Find where the given text appears and provide that cell's center as (X, Y) coordinate. 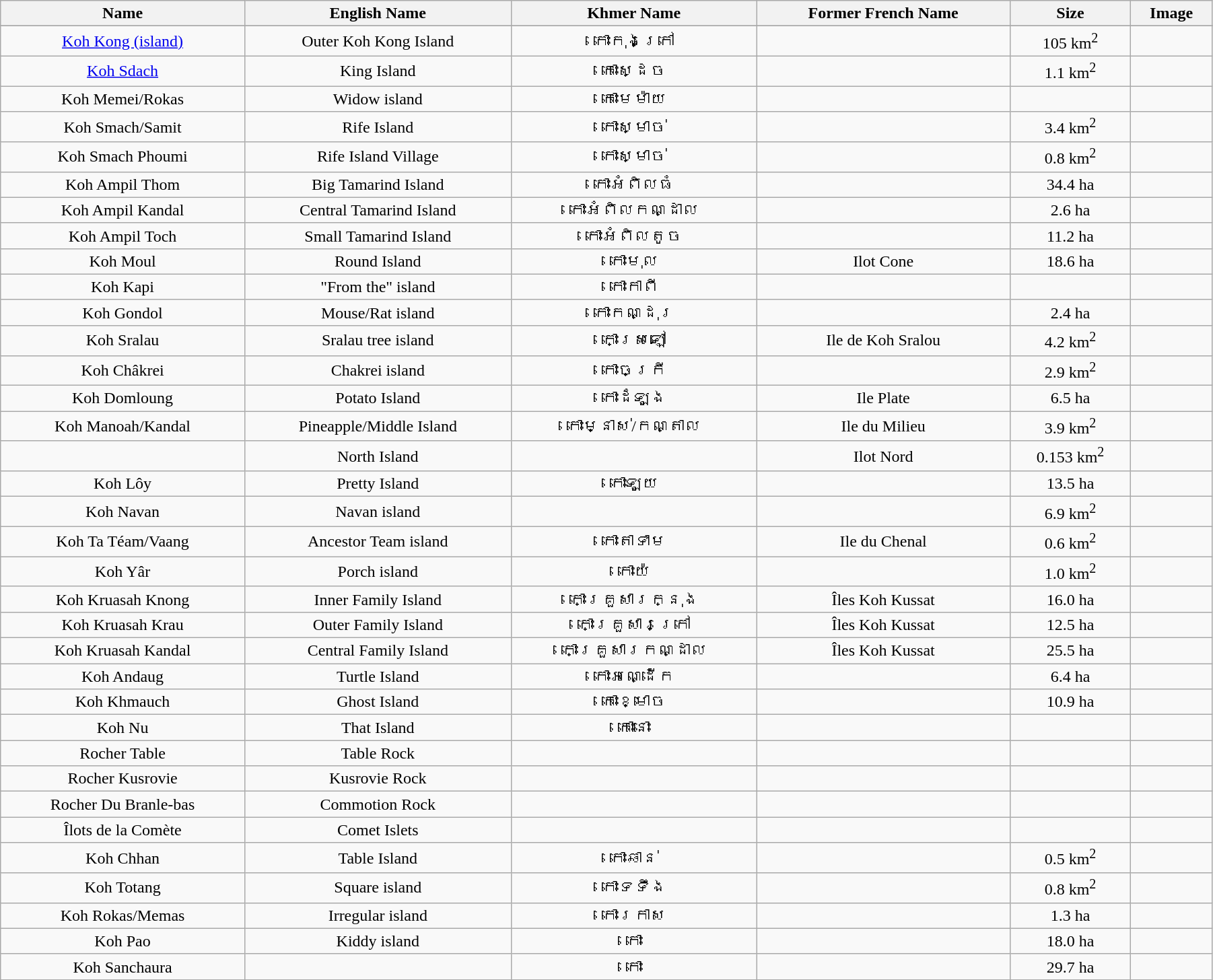
Koh Smach Phoumi (123, 157)
កោះអំពិលតូច (634, 236)
កោះអំពិលធំ (634, 184)
Koh Ta Téam/Vaang (123, 541)
3.4 km2 (1070, 127)
Potato Island (378, 398)
កោះម្នាស់/កណ្តាល (634, 427)
1.0 km2 (1070, 572)
Ile de Koh Sralou (883, 341)
Koh Andaug (123, 676)
Image (1171, 13)
Koh Ampil Toch (123, 236)
Outer Family Island (378, 625)
Koh Gondol (123, 312)
29.7 ha (1070, 967)
កោះយ៉ (634, 572)
Koh Châkrei (123, 370)
0.153 km2 (1070, 456)
Ghost Island (378, 702)
3.9 km2 (1070, 427)
Ile du Chenal (883, 541)
Koh Moul (123, 261)
កោះឡូយ (634, 484)
កោះមេម៉ាយ (634, 99)
Size (1070, 13)
Ile Plate (883, 398)
Inner Family Island (378, 599)
18.6 ha (1070, 261)
North Island (378, 456)
កោះគ្រួសារកណ្ដាល (634, 651)
Rife Island Village (378, 157)
Chakrei island (378, 370)
6.9 km2 (1070, 512)
Ancestor Team island (378, 541)
កោះគ្រួសារក្រៅ (634, 625)
4.2 km2 (1070, 341)
1.3 ha (1070, 915)
Rocher Kusrovie (123, 779)
Koh Memei/Rokas (123, 99)
1.1 km2 (1070, 71)
Square island (378, 888)
Koh Totang (123, 888)
English Name (378, 13)
Koh Khmauch (123, 702)
កោះរកាស (634, 915)
Koh Sdach (123, 71)
កោះឆាន់ (634, 858)
25.5 ha (1070, 651)
Koh Manoah/Kandal (123, 427)
Koh Sanchaura (123, 967)
Koh Smach/Samit (123, 127)
Ilot Nord (883, 456)
កោះមុល (634, 261)
Central Tamarind Island (378, 210)
Irregular island (378, 915)
Rife Island (378, 127)
កោះខ្មោច (634, 702)
16.0 ha (1070, 599)
Table Island (378, 858)
កោះចក្រី (634, 370)
105 km2 (1070, 42)
Koh Sralau (123, 341)
Koh Yâr (123, 572)
Pineapple/Middle Island (378, 427)
Koh Nu (123, 728)
34.4 ha (1070, 184)
កោះកាពី (634, 287)
Îlots de la Comète (123, 830)
Former French Name (883, 13)
Koh Ampil Kandal (123, 210)
Kiddy island (378, 941)
Pretty Island (378, 484)
Koh Kruasah Kandal (123, 651)
កោះដំឡូង (634, 398)
Khmer Name (634, 13)
កោះតាទាម (634, 541)
Turtle Island (378, 676)
កោះស្រឡៅ (634, 341)
Round Island (378, 261)
Koh Pao (123, 941)
Sralau tree island (378, 341)
12.5 ha (1070, 625)
Central Family Island (378, 651)
Outer Koh Kong Island (378, 42)
Koh Domloung (123, 398)
កោះកុងក្រៅ (634, 42)
Koh Kapi (123, 287)
កោះស្ដេច (634, 71)
កោះនោះ (634, 728)
0.5 km2 (1070, 858)
កោះអណ្ដើក (634, 676)
Koh Chhan (123, 858)
Ilot Cone (883, 261)
Koh Rokas/Memas (123, 915)
Rocher Table (123, 753)
2.9 km2 (1070, 370)
Small Tamarind Island (378, 236)
Koh Kruasah Knong (123, 599)
Big Tamarind Island (378, 184)
កោះកណ្ដុរ (634, 312)
2.4 ha (1070, 312)
Koh Kruasah Krau (123, 625)
Commotion Rock (378, 804)
Navan island (378, 512)
Koh Kong (island) (123, 42)
Table Rock (378, 753)
King Island (378, 71)
11.2 ha (1070, 236)
6.4 ha (1070, 676)
កោះទទឹង (634, 888)
Koh Navan (123, 512)
Name (123, 13)
កោះអំពិលកណ្ដាល (634, 210)
Porch island (378, 572)
"From the" island (378, 287)
Koh Ampil Thom (123, 184)
Rocher Du Branle-bas (123, 804)
2.6 ha (1070, 210)
Kusrovie Rock (378, 779)
6.5 ha (1070, 398)
Ile du Milieu (883, 427)
That Island (378, 728)
0.6 km2 (1070, 541)
Widow island (378, 99)
13.5 ha (1070, 484)
18.0 ha (1070, 941)
កោះគ្រួសារក្នុង (634, 599)
Comet Islets (378, 830)
Koh Lôy (123, 484)
10.9 ha (1070, 702)
Mouse/Rat island (378, 312)
